Determine the [x, y] coordinate at the center of the cell enclosing the given text.  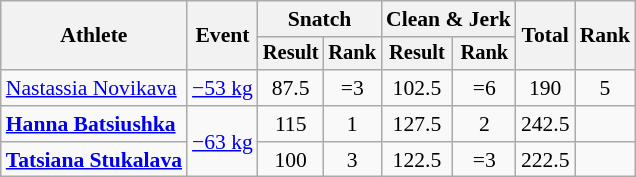
2 [484, 124]
−53 kg [222, 88]
Athlete [94, 36]
=6 [484, 88]
242.5 [546, 124]
5 [606, 88]
Snatch [320, 19]
190 [546, 88]
115 [291, 124]
Clean & Jerk [448, 19]
1 [352, 124]
=3 [352, 88]
127.5 [417, 124]
−63 kg [222, 142]
Event [222, 36]
Total [546, 36]
Hanna Batsiushka [94, 124]
102.5 [417, 88]
87.5 [291, 88]
Nastassia Novikava [94, 88]
